For the text-containing cell, return its midpoint in [x, y] coordinate format. 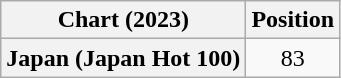
Japan (Japan Hot 100) [124, 58]
83 [293, 58]
Position [293, 20]
Chart (2023) [124, 20]
